Locate the cell with the specified text and output its [x, y] center coordinate. 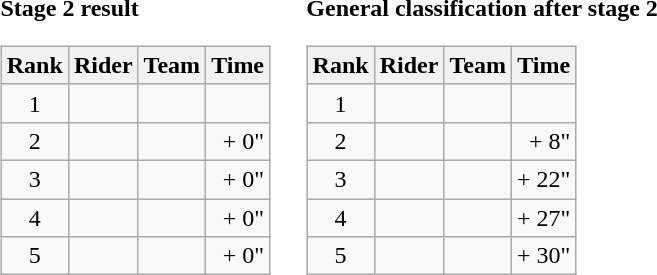
+ 27" [543, 217]
+ 8" [543, 141]
+ 22" [543, 179]
+ 30" [543, 256]
